Identify which cell holds the provided text, then report its [X, Y] central coordinate. 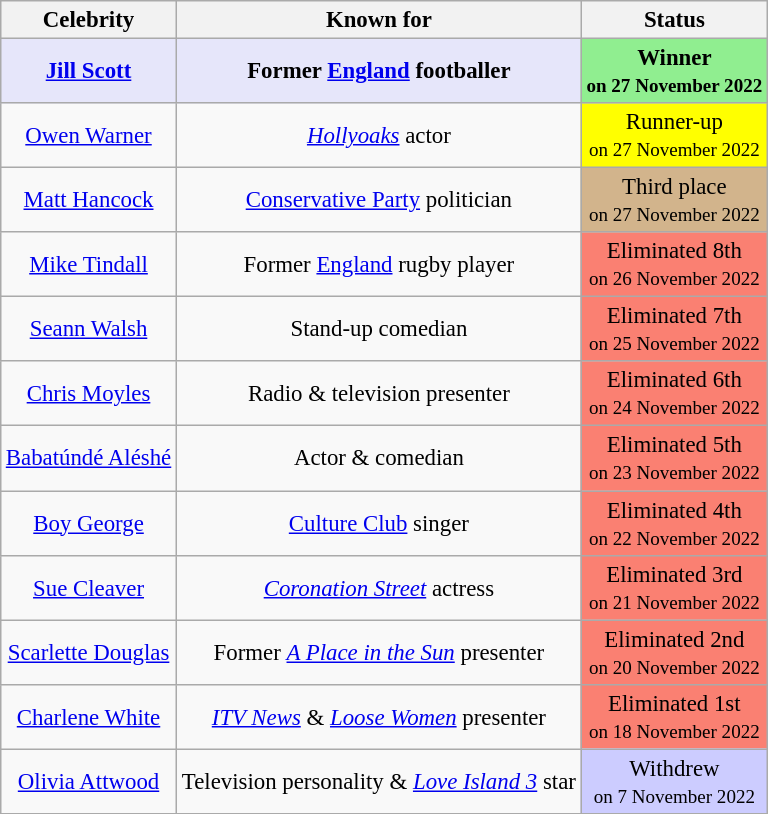
Seann Walsh [88, 330]
Culture Club singer [380, 522]
Eliminated 8thon 26 November 2022 [674, 264]
Third placeon 27 November 2022 [674, 200]
Matt Hancock [88, 200]
Radio & television presenter [380, 394]
Celebrity [88, 20]
Eliminated 5thon 23 November 2022 [674, 458]
Conservative Party politician [380, 200]
Actor & comedian [380, 458]
Sue Cleaver [88, 588]
Runner-upon 27 November 2022 [674, 136]
Charlene White [88, 716]
Olivia Attwood [88, 782]
Stand-up comedian [380, 330]
Coronation Street actress [380, 588]
Jill Scott [88, 70]
Former England rugby player [380, 264]
Hollyoaks actor [380, 136]
Eliminated 3rdon 21 November 2022 [674, 588]
Chris Moyles [88, 394]
Known for [380, 20]
Eliminated 2ndon 20 November 2022 [674, 652]
Winneron 27 November 2022 [674, 70]
ITV News & Loose Women presenter [380, 716]
Mike Tindall [88, 264]
Owen Warner [88, 136]
Eliminated 1ston 18 November 2022 [674, 716]
Status [674, 20]
Television personality & Love Island 3 star [380, 782]
Former A Place in the Sun presenter [380, 652]
Eliminated 6thon 24 November 2022 [674, 394]
Eliminated 4thon 22 November 2022 [674, 522]
Former England footballer [380, 70]
Eliminated 7thon 25 November 2022 [674, 330]
Withdrewon 7 November 2022 [674, 782]
Scarlette Douglas [88, 652]
Babatúndé Aléshé [88, 458]
Boy George [88, 522]
